From the cell containing the given text, extract its center point as (x, y) coordinate. 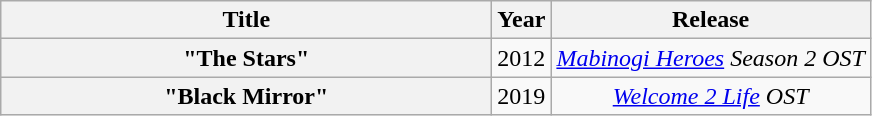
Year (522, 20)
2019 (522, 96)
2012 (522, 58)
Mabinogi Heroes Season 2 OST (711, 58)
Title (246, 20)
Welcome 2 Life OST (711, 96)
"The Stars" (246, 58)
Release (711, 20)
"Black Mirror" (246, 96)
